Determine the (x, y) coordinate at the center of the cell enclosing the given text.  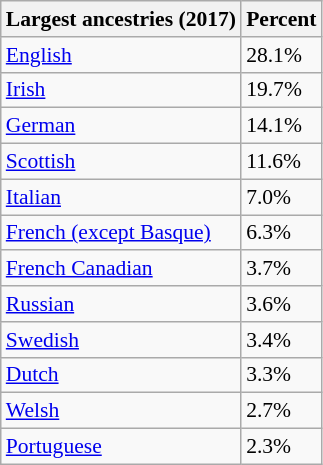
Percent (281, 19)
Russian (121, 304)
3.7% (281, 269)
English (121, 55)
Scottish (121, 162)
7.0% (281, 197)
3.3% (281, 375)
3.6% (281, 304)
19.7% (281, 90)
6.3% (281, 233)
German (121, 126)
14.1% (281, 126)
French (except Basque) (121, 233)
French Canadian (121, 269)
11.6% (281, 162)
Welsh (121, 411)
3.4% (281, 340)
Largest ancestries (2017) (121, 19)
28.1% (281, 55)
2.3% (281, 447)
Italian (121, 197)
Portuguese (121, 447)
2.7% (281, 411)
Irish (121, 90)
Dutch (121, 375)
Swedish (121, 340)
